Identify which cell holds the provided text, then report its (x, y) central coordinate. 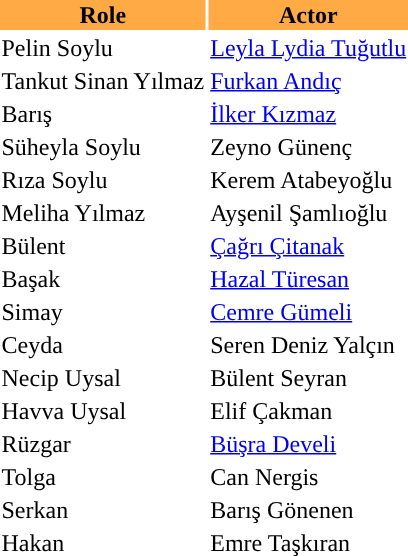
Role (103, 15)
Pelin Soylu (103, 48)
Rıza Soylu (103, 180)
Serkan (103, 510)
Kerem Atabeyoğlu (308, 180)
Başak (103, 279)
Bülent (103, 246)
Meliha Yılmaz (103, 213)
Havva Uysal (103, 411)
Tankut Sinan Yılmaz (103, 81)
İlker Kızmaz (308, 114)
Cemre Gümeli (308, 312)
Furkan Andıç (308, 81)
Barış Gönenen (308, 510)
Tolga (103, 477)
Süheyla Soylu (103, 147)
Actor (308, 15)
Rüzgar (103, 444)
Bülent Seyran (308, 378)
Can Nergis (308, 477)
Çağrı Çitanak (308, 246)
Elif Çakman (308, 411)
Büşra Develi (308, 444)
Leyla Lydia Tuğutlu (308, 48)
Hazal Türesan (308, 279)
Ayşenil Şamlıoğlu (308, 213)
Seren Deniz Yalçın (308, 345)
Necip Uysal (103, 378)
Zeyno Günenç (308, 147)
Ceyda (103, 345)
Simay (103, 312)
Barış (103, 114)
